From the cell containing the given text, extract its center point as [X, Y] coordinate. 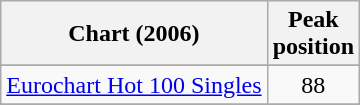
Peakposition [313, 34]
Eurochart Hot 100 Singles [134, 85]
Chart (2006) [134, 34]
88 [313, 85]
